From the cell containing the given text, extract its center point as [X, Y] coordinate. 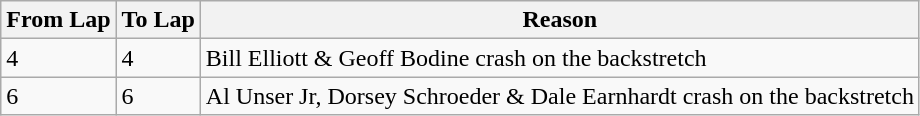
Reason [560, 20]
Al Unser Jr, Dorsey Schroeder & Dale Earnhardt crash on the backstretch [560, 96]
From Lap [58, 20]
Bill Elliott & Geoff Bodine crash on the backstretch [560, 58]
To Lap [158, 20]
